Search for the cell housing the specified text and yield its [X, Y] center coordinate. 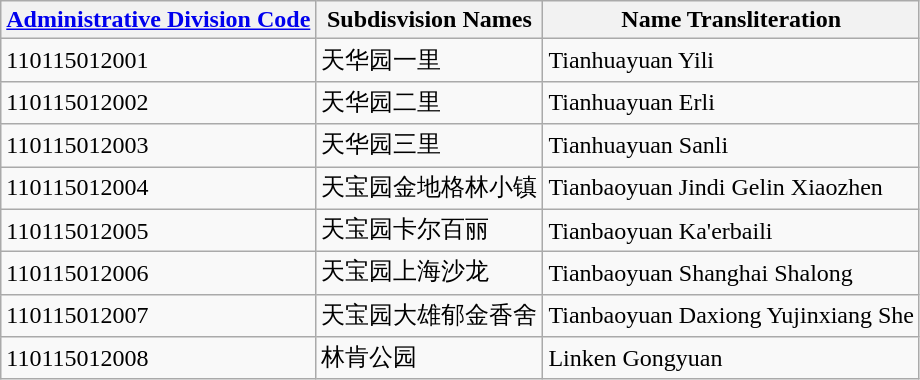
110115012002 [158, 102]
110115012004 [158, 188]
天华园三里 [430, 146]
110115012006 [158, 274]
天华园一里 [430, 60]
Tianbaoyuan Daxiong Yujinxiang She [732, 316]
天宝园金地格林小镇 [430, 188]
天华园二里 [430, 102]
天宝园卡尔百丽 [430, 230]
110115012007 [158, 316]
Administrative Division Code [158, 20]
Tianbaoyuan Shanghai Shalong [732, 274]
Tianbaoyuan Ka'erbaili [732, 230]
Name Transliteration [732, 20]
110115012003 [158, 146]
天宝园大雄郁金香舍 [430, 316]
Tianbaoyuan Jindi Gelin Xiaozhen [732, 188]
110115012008 [158, 358]
Tianhuayuan Yili [732, 60]
110115012001 [158, 60]
林肯公园 [430, 358]
Linken Gongyuan [732, 358]
Tianhuayuan Erli [732, 102]
Tianhuayuan Sanli [732, 146]
110115012005 [158, 230]
Subdisvision Names [430, 20]
天宝园上海沙龙 [430, 274]
